Identify which cell holds the provided text, then report its [X, Y] central coordinate. 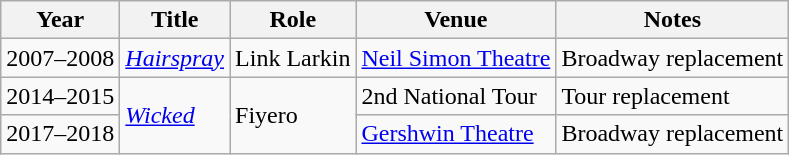
2007–2008 [60, 58]
Tour replacement [672, 96]
Hairspray [175, 58]
Title [175, 20]
Notes [672, 20]
2017–2018 [60, 134]
Venue [456, 20]
Wicked [175, 115]
Gershwin Theatre [456, 134]
Neil Simon Theatre [456, 58]
2014–2015 [60, 96]
Role [293, 20]
Link Larkin [293, 58]
2nd National Tour [456, 96]
Fiyero [293, 115]
Year [60, 20]
